Return the [x, y] coordinate for the center point of the cell that contains the specified text.  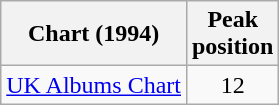
Chart (1994) [94, 34]
12 [232, 85]
Peakposition [232, 34]
UK Albums Chart [94, 85]
